Extract the [X, Y] coordinate from the center of the cell holding the provided text.  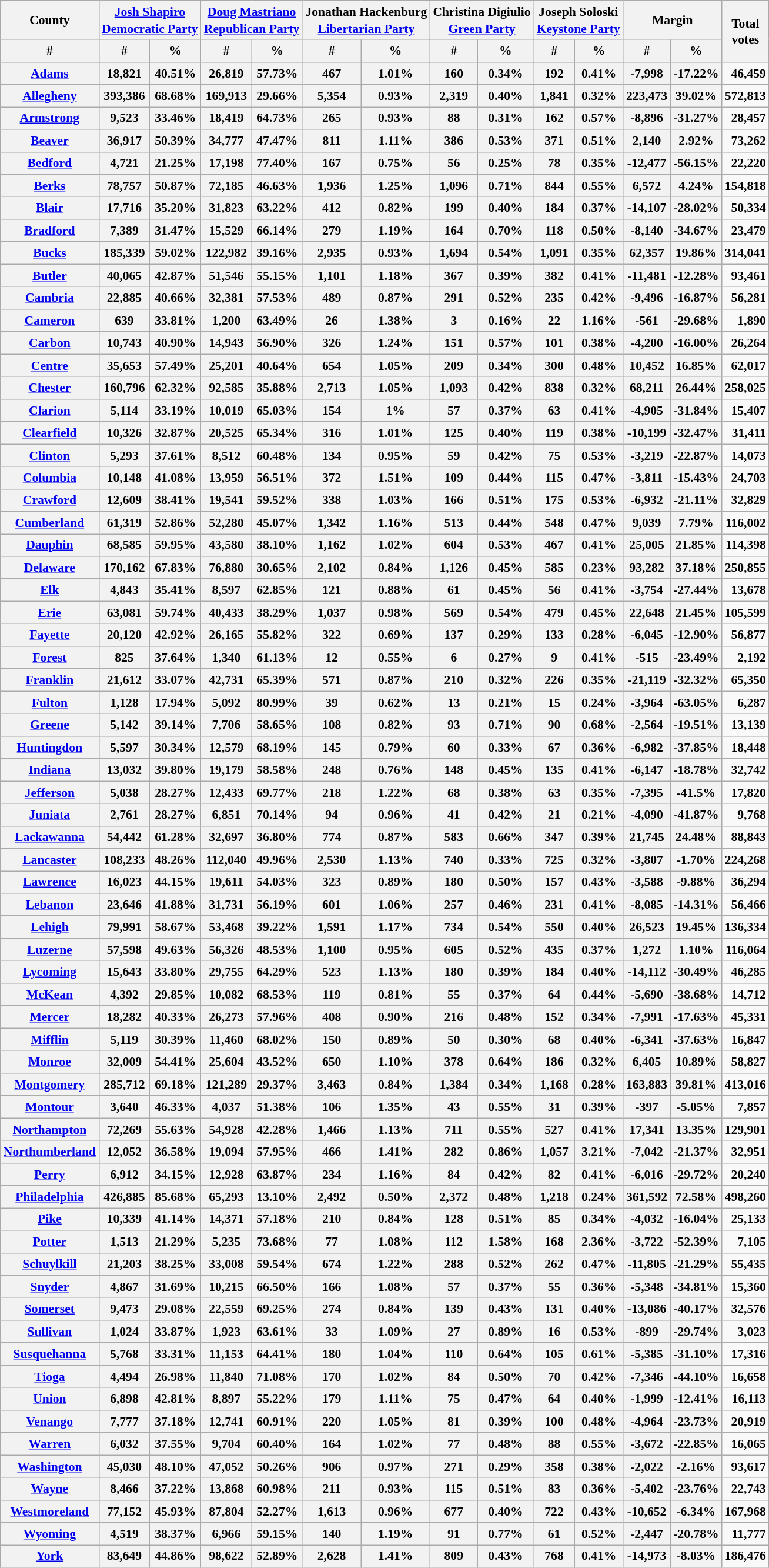
322 [332, 635]
262 [554, 1264]
-21.37% [696, 1152]
435 [554, 950]
72,185 [226, 186]
151 [454, 343]
809 [454, 1556]
Totalvotes [745, 31]
223,473 [647, 96]
57.18% [277, 1219]
550 [554, 927]
1,591 [332, 927]
121 [332, 590]
50.87% [175, 186]
513 [454, 523]
498,260 [745, 1197]
93,282 [647, 568]
55.22% [277, 1399]
94 [332, 815]
-40.17% [696, 1309]
21.29% [175, 1242]
116,002 [745, 523]
106 [332, 1107]
51.38% [277, 1107]
125 [454, 433]
35,653 [125, 365]
740 [454, 860]
314,041 [745, 253]
83,649 [125, 1556]
Forest [49, 658]
5,235 [226, 1242]
35.20% [175, 208]
220 [332, 1422]
13,139 [745, 725]
24.48% [696, 838]
Beaver [49, 141]
-19.51% [696, 725]
-899 [647, 1332]
288 [454, 1264]
0.75% [396, 163]
15,529 [226, 231]
27 [454, 1332]
21,612 [125, 680]
639 [125, 321]
16,658 [745, 1376]
11,153 [226, 1354]
-37.63% [696, 1039]
54,442 [125, 838]
13.10% [277, 1197]
-3,964 [647, 702]
6,572 [647, 186]
29,755 [226, 972]
19,179 [226, 770]
32,576 [745, 1309]
17.94% [175, 702]
347 [554, 838]
19,611 [226, 882]
1.18% [396, 275]
Dauphin [49, 545]
109 [454, 478]
250,855 [745, 568]
33.80% [175, 972]
25,604 [226, 1062]
64.41% [277, 1354]
-20.78% [696, 1534]
42.87% [175, 275]
58,827 [745, 1062]
8,597 [226, 590]
-23.49% [696, 658]
35.41% [175, 590]
1,613 [332, 1512]
56.19% [277, 905]
44.15% [175, 882]
-56.15% [696, 163]
234 [332, 1175]
604 [454, 545]
49.96% [277, 860]
-10,652 [647, 1512]
31,411 [745, 433]
63,081 [125, 612]
1,890 [745, 321]
-17.63% [696, 1017]
-14,973 [647, 1556]
10,148 [125, 478]
33.19% [175, 411]
209 [454, 365]
70 [554, 1376]
7,105 [745, 1242]
22 [554, 321]
26 [332, 321]
Blair [49, 208]
33,008 [226, 1264]
-6,045 [647, 635]
Jonathan HackenburgLibertarian Party [366, 20]
1,126 [454, 568]
-2,447 [647, 1534]
382 [554, 275]
39.81% [696, 1085]
323 [332, 882]
92,585 [226, 388]
40.51% [175, 74]
0.86% [506, 1152]
258,025 [745, 388]
46,285 [745, 972]
16,113 [745, 1399]
21,745 [647, 838]
Northampton [49, 1129]
413,016 [745, 1085]
40.66% [175, 298]
-12.28% [696, 275]
1,694 [454, 253]
0.88% [396, 590]
811 [332, 141]
59.15% [277, 1534]
33.31% [175, 1354]
2,140 [647, 141]
Mifflin [49, 1039]
-6,341 [647, 1039]
154,818 [745, 186]
2,492 [332, 1197]
148 [454, 770]
906 [332, 1466]
18,282 [125, 1017]
105,599 [745, 612]
22,885 [125, 298]
-16.00% [696, 343]
-6,016 [647, 1175]
412 [332, 208]
62,357 [647, 253]
523 [332, 972]
7.79% [696, 523]
572,813 [745, 96]
14,712 [745, 995]
1,100 [332, 950]
Susquehanna [49, 1354]
50.26% [277, 1466]
23,479 [745, 231]
-14,107 [647, 208]
0.61% [599, 1354]
192 [554, 74]
371 [554, 141]
4,519 [125, 1534]
1,218 [554, 1197]
Venango [49, 1422]
36.80% [277, 838]
13,032 [125, 770]
21.45% [696, 612]
1,037 [332, 612]
-17.22% [696, 74]
5,119 [125, 1039]
100 [554, 1422]
45,030 [125, 1466]
-11,481 [647, 275]
0.16% [506, 321]
36.58% [175, 1152]
0.23% [599, 568]
-6,982 [647, 748]
5,114 [125, 411]
-3,219 [647, 455]
-21.11% [696, 500]
1.09% [396, 1332]
90 [554, 725]
7,857 [745, 1107]
108 [332, 725]
112,040 [226, 860]
66.14% [277, 231]
Union [49, 1399]
42.81% [175, 1399]
62,017 [745, 365]
Montgomery [49, 1085]
1.04% [396, 1354]
32,697 [226, 838]
32,742 [745, 770]
-5,348 [647, 1287]
2,713 [332, 388]
1.24% [396, 343]
Northumberland [49, 1152]
-44.10% [696, 1376]
42,731 [226, 680]
186,476 [745, 1556]
0.31% [506, 118]
Bradford [49, 231]
38.41% [175, 500]
54.41% [175, 1062]
59 [454, 455]
137 [454, 635]
4,843 [125, 590]
73,262 [745, 141]
16 [554, 1332]
338 [332, 500]
York [49, 1556]
Lehigh [49, 927]
68,211 [647, 388]
33 [332, 1332]
0.79% [396, 748]
29.66% [277, 96]
26,819 [226, 74]
57.95% [277, 1152]
0.97% [396, 1466]
57.49% [175, 365]
33.81% [175, 321]
6,287 [745, 702]
Cumberland [49, 523]
10,082 [226, 995]
49.63% [175, 950]
34.15% [175, 1175]
32,951 [745, 1152]
-14,112 [647, 972]
211 [332, 1489]
Franklin [49, 680]
52,280 [226, 523]
154 [332, 411]
40.90% [175, 343]
77,152 [125, 1512]
5,768 [125, 1354]
-4,964 [647, 1422]
2,530 [332, 860]
Clearfield [49, 433]
41.88% [175, 905]
-23.73% [696, 1422]
39.02% [696, 96]
20,525 [226, 433]
2,192 [745, 658]
-3,807 [647, 860]
55,435 [745, 1264]
59.54% [277, 1264]
59.95% [175, 545]
87,804 [226, 1512]
13,868 [226, 1489]
235 [554, 298]
Christina DigiulioGreen Party [482, 20]
-2,022 [647, 1466]
-12.41% [696, 1399]
24,703 [745, 478]
Warren [49, 1444]
5,038 [125, 792]
6 [454, 658]
1,096 [454, 186]
19.86% [696, 253]
30.34% [175, 748]
6,851 [226, 815]
-38.68% [696, 995]
Montour [49, 1107]
-397 [647, 1107]
140 [332, 1534]
73.68% [277, 1242]
1.51% [396, 478]
0.69% [396, 635]
Pike [49, 1219]
60.40% [277, 1444]
69.18% [175, 1085]
-37.85% [696, 748]
-6,932 [647, 500]
6,966 [226, 1534]
56,326 [226, 950]
65.03% [277, 411]
44.86% [175, 1556]
58.67% [175, 927]
21,203 [125, 1264]
231 [554, 905]
5,597 [125, 748]
2,761 [125, 815]
65,350 [745, 680]
59.02% [175, 253]
-3,672 [647, 1444]
168 [554, 1242]
93 [454, 725]
68.19% [277, 748]
0.68% [599, 725]
4.24% [696, 186]
-13,086 [647, 1309]
56.90% [277, 343]
Crawford [49, 500]
29.85% [175, 995]
-31.84% [696, 411]
186 [554, 1062]
-4,200 [647, 343]
157 [554, 882]
13.35% [696, 1129]
31 [554, 1107]
19,094 [226, 1152]
34,777 [226, 141]
Margin [673, 20]
18,419 [226, 118]
8,466 [125, 1489]
-8,085 [647, 905]
13,678 [745, 590]
2.36% [599, 1242]
Sullivan [49, 1332]
129,901 [745, 1129]
-23.76% [696, 1489]
Lawrence [49, 882]
63.87% [277, 1175]
-6,147 [647, 770]
605 [454, 950]
185,339 [125, 253]
11,460 [226, 1039]
7,389 [125, 231]
68,585 [125, 545]
2.92% [696, 141]
-7,991 [647, 1017]
-41.87% [696, 815]
55.63% [175, 1129]
583 [454, 838]
60.98% [277, 1489]
54,928 [226, 1129]
179 [332, 1399]
131 [554, 1309]
1,128 [125, 702]
-2,564 [647, 725]
38.25% [175, 1264]
43,580 [226, 545]
11,840 [226, 1376]
Adams [49, 74]
10,215 [226, 1287]
9,473 [125, 1309]
15,643 [125, 972]
1,342 [332, 523]
1.38% [396, 321]
-3,754 [647, 590]
-4,032 [647, 1219]
-52.39% [696, 1242]
12,741 [226, 1422]
110 [454, 1354]
20,919 [745, 1422]
McKean [49, 995]
41.08% [175, 478]
22,220 [745, 163]
80.99% [277, 702]
57.53% [277, 298]
68.68% [175, 96]
48.26% [175, 860]
-28.02% [696, 208]
378 [454, 1062]
77.40% [277, 163]
Cameron [49, 321]
52.27% [277, 1512]
31.69% [175, 1287]
65.39% [277, 680]
65.34% [277, 433]
121,289 [226, 1085]
25,201 [226, 365]
0.27% [506, 658]
163,883 [647, 1085]
1,024 [125, 1332]
57.96% [277, 1017]
5,293 [125, 455]
Snyder [49, 1287]
Schuylkill [49, 1264]
22,743 [745, 1489]
162 [554, 118]
Doug MastrianoRepublican Party [252, 20]
150 [332, 1039]
674 [332, 1264]
Lebanon [49, 905]
Washington [49, 1466]
25,005 [647, 545]
1.17% [396, 927]
1,384 [454, 1085]
-21.29% [696, 1264]
265 [332, 118]
-9.88% [696, 882]
57.73% [277, 74]
26.98% [175, 1376]
-4,905 [647, 411]
-31.10% [696, 1354]
18,821 [125, 74]
8,512 [226, 455]
-7,998 [647, 74]
9,523 [125, 118]
26,264 [745, 343]
64.29% [277, 972]
52.86% [175, 523]
Bedford [49, 163]
Chester [49, 388]
160,796 [125, 388]
County [49, 20]
9,039 [647, 523]
12,433 [226, 792]
426,885 [125, 1197]
33.87% [175, 1332]
69.25% [277, 1309]
17,316 [745, 1354]
-12,477 [647, 163]
60.48% [277, 455]
-32.47% [696, 433]
-31.27% [696, 118]
69.77% [277, 792]
112 [454, 1242]
45,331 [745, 1017]
548 [554, 523]
37.64% [175, 658]
569 [454, 612]
116,064 [745, 950]
28,457 [745, 118]
78 [554, 163]
-561 [647, 321]
-29.68% [696, 321]
3 [454, 321]
40.33% [175, 1017]
271 [454, 1466]
39.80% [175, 770]
66.50% [277, 1287]
145 [332, 748]
32,829 [745, 500]
10,743 [125, 343]
57,598 [125, 950]
101 [554, 343]
1,272 [647, 950]
79,991 [125, 927]
Fayette [49, 635]
2,102 [332, 568]
47,052 [226, 1466]
40,065 [125, 275]
30.39% [175, 1039]
0.62% [396, 702]
82 [554, 1175]
108,233 [125, 860]
6,405 [647, 1062]
122,982 [226, 253]
12,052 [125, 1152]
16,065 [745, 1444]
56,877 [745, 635]
216 [454, 1017]
0.25% [506, 163]
98,622 [226, 1556]
1.58% [506, 1242]
56.51% [277, 478]
-15.43% [696, 478]
12,579 [226, 748]
88,843 [745, 838]
774 [332, 838]
48.10% [175, 1466]
1.35% [396, 1107]
43 [454, 1107]
139 [454, 1309]
1,093 [454, 388]
3,640 [125, 1107]
61,319 [125, 523]
-11,805 [647, 1264]
33.46% [175, 118]
7,706 [226, 725]
133 [554, 635]
Tioga [49, 1376]
326 [332, 343]
-34.67% [696, 231]
Delaware [49, 568]
52.89% [277, 1556]
-14.31% [696, 905]
39.22% [277, 927]
14,371 [226, 1219]
0.46% [506, 905]
0.81% [396, 995]
Berks [49, 186]
-16.04% [696, 1219]
711 [454, 1129]
85.68% [175, 1197]
40,433 [226, 612]
42.28% [277, 1129]
1,841 [554, 96]
3,463 [332, 1085]
-21,119 [647, 680]
Luzerne [49, 950]
-12.90% [696, 635]
55.15% [277, 275]
4,037 [226, 1107]
5,092 [226, 702]
4,867 [125, 1287]
-7,346 [647, 1376]
Butler [49, 275]
70.14% [277, 815]
Bucks [49, 253]
825 [125, 658]
5,142 [125, 725]
72,269 [125, 1129]
-8,140 [647, 231]
14,073 [745, 455]
300 [554, 365]
Huntingdon [49, 748]
1,091 [554, 253]
160 [454, 74]
59.52% [277, 500]
15,360 [745, 1287]
32.87% [175, 433]
Monroe [49, 1062]
37.55% [175, 1444]
60.91% [277, 1422]
38.29% [277, 612]
134 [332, 455]
6,898 [125, 1399]
Centre [49, 365]
-1,999 [647, 1399]
81 [454, 1422]
1,101 [332, 275]
1% [396, 411]
2,628 [332, 1556]
118 [554, 231]
-3,588 [647, 882]
62.32% [175, 388]
136,334 [745, 927]
16.85% [696, 365]
170,162 [125, 568]
37.22% [175, 1489]
257 [454, 905]
43.52% [277, 1062]
-27.44% [696, 590]
18,448 [745, 748]
-5,402 [647, 1489]
7,777 [125, 1422]
63.49% [277, 321]
21.85% [696, 545]
-29.72% [696, 1175]
571 [332, 680]
46.63% [277, 186]
1.25% [396, 186]
16,023 [125, 882]
386 [454, 141]
26,273 [226, 1017]
248 [332, 770]
Jefferson [49, 792]
29.37% [277, 1085]
26,523 [647, 927]
175 [554, 500]
61.28% [175, 838]
1,200 [226, 321]
489 [332, 298]
-3,811 [647, 478]
291 [454, 298]
Somerset [49, 1309]
-30.49% [696, 972]
Indiana [49, 770]
1,466 [332, 1129]
39 [332, 702]
17,820 [745, 792]
Westmoreland [49, 1512]
15 [554, 702]
-32.32% [696, 680]
40.64% [277, 365]
25,133 [745, 1219]
0.98% [396, 612]
36,917 [125, 141]
14,943 [226, 343]
83 [554, 1489]
67 [554, 748]
838 [554, 388]
56,466 [745, 905]
527 [554, 1129]
91 [454, 1534]
4,494 [125, 1376]
45.07% [277, 523]
218 [332, 792]
72.58% [696, 1197]
38.10% [277, 545]
-63.05% [696, 702]
64.73% [277, 118]
224,268 [745, 860]
2,372 [454, 1197]
1.03% [396, 500]
274 [332, 1309]
Philadelphia [49, 1197]
Columbia [49, 478]
-7,395 [647, 792]
285,712 [125, 1085]
37.61% [175, 455]
21.25% [175, 163]
2,935 [332, 253]
19,541 [226, 500]
12,928 [226, 1175]
0.76% [396, 770]
32,381 [226, 298]
0.90% [396, 1017]
58.65% [277, 725]
1,513 [125, 1242]
68.53% [277, 995]
Allegheny [49, 96]
48.53% [277, 950]
-18.78% [696, 770]
Joseph SoloskiKeystone Party [579, 20]
-1.70% [696, 860]
62.85% [277, 590]
4,721 [125, 163]
Perry [49, 1175]
1,162 [332, 545]
46.33% [175, 1107]
20,120 [125, 635]
47.47% [277, 141]
10,452 [647, 365]
Greene [49, 725]
-16.87% [696, 298]
358 [554, 1466]
167,968 [745, 1512]
1,057 [554, 1152]
35.88% [277, 388]
46,459 [745, 74]
12,609 [125, 500]
-34.81% [696, 1287]
16,847 [745, 1039]
Fulton [49, 702]
Josh ShapiroDemocratic Party [150, 20]
6,912 [125, 1175]
50 [454, 1039]
13,959 [226, 478]
9,768 [745, 815]
93,461 [745, 275]
393,386 [125, 96]
-7,042 [647, 1152]
Elk [49, 590]
-3,722 [647, 1242]
20,240 [745, 1175]
Juniata [49, 815]
55.82% [277, 635]
1.06% [396, 905]
Wayne [49, 1489]
Clinton [49, 455]
12 [332, 658]
-4,090 [647, 815]
61.13% [277, 658]
67.83% [175, 568]
Armstrong [49, 118]
5,354 [332, 96]
Potter [49, 1242]
-5,385 [647, 1354]
361,592 [647, 1197]
372 [332, 478]
22,559 [226, 1309]
10,339 [125, 1219]
1,168 [554, 1085]
279 [332, 231]
10,326 [125, 433]
-22.85% [696, 1444]
42.92% [175, 635]
31,823 [226, 208]
768 [554, 1556]
39.14% [175, 725]
466 [332, 1152]
152 [554, 1017]
2,319 [454, 96]
32,009 [125, 1062]
170 [332, 1376]
-2.16% [696, 1466]
76,880 [226, 568]
56,281 [745, 298]
479 [554, 612]
41 [454, 815]
50,334 [745, 208]
19.45% [696, 927]
-8.03% [696, 1556]
58.58% [277, 770]
31,731 [226, 905]
50.39% [175, 141]
17,341 [647, 1129]
Carbon [49, 343]
677 [454, 1512]
71.08% [277, 1376]
17,716 [125, 208]
-5,690 [647, 995]
10.89% [696, 1062]
51,546 [226, 275]
38.37% [175, 1534]
105 [554, 1354]
54.03% [277, 882]
-9,496 [647, 298]
45.93% [175, 1512]
3.21% [599, 1152]
0.77% [506, 1534]
1,936 [332, 186]
-10,199 [647, 433]
21 [554, 815]
4,392 [125, 995]
3,023 [745, 1332]
-22.87% [696, 455]
0.30% [506, 1039]
6,032 [125, 1444]
Lancaster [49, 860]
199 [454, 208]
22,648 [647, 612]
10,019 [226, 411]
17,198 [226, 163]
0.66% [506, 838]
-29.74% [696, 1332]
85 [554, 1219]
128 [454, 1219]
135 [554, 770]
725 [554, 860]
167 [332, 163]
8,897 [226, 1399]
63.22% [277, 208]
68.02% [277, 1039]
78,757 [125, 186]
Lackawanna [49, 838]
Wyoming [49, 1534]
Cambria [49, 298]
11,777 [745, 1534]
41.14% [175, 1219]
-5.05% [696, 1107]
-6.34% [696, 1512]
226 [554, 680]
26,165 [226, 635]
53,468 [226, 927]
15,407 [745, 411]
Clarion [49, 411]
-515 [647, 658]
23,646 [125, 905]
59.74% [175, 612]
654 [332, 365]
65,293 [226, 1197]
734 [454, 927]
33.07% [175, 680]
-8,896 [647, 118]
367 [454, 275]
Mercer [49, 1017]
26.44% [696, 388]
36,294 [745, 882]
93,617 [745, 1466]
Lycoming [49, 972]
63.61% [277, 1332]
13 [454, 702]
30.65% [277, 568]
114,398 [745, 545]
Erie [49, 612]
-41.5% [696, 792]
1,923 [226, 1332]
60 [454, 748]
316 [332, 433]
9,704 [226, 1444]
601 [332, 905]
408 [332, 1017]
585 [554, 568]
169,913 [226, 96]
1,340 [226, 658]
31.47% [175, 231]
650 [332, 1062]
722 [554, 1512]
29.08% [175, 1309]
844 [554, 186]
282 [454, 1152]
0.70% [506, 231]
9 [554, 658]
39.16% [277, 253]
